Return [x, y] of the center of cell containing provided text 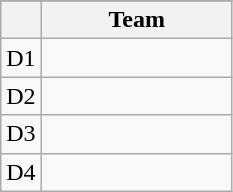
D2 [21, 96]
D4 [21, 172]
D1 [21, 58]
Team [136, 20]
D3 [21, 134]
